Capture the cell that displays the provided text and extract its [x, y] central coordinate. 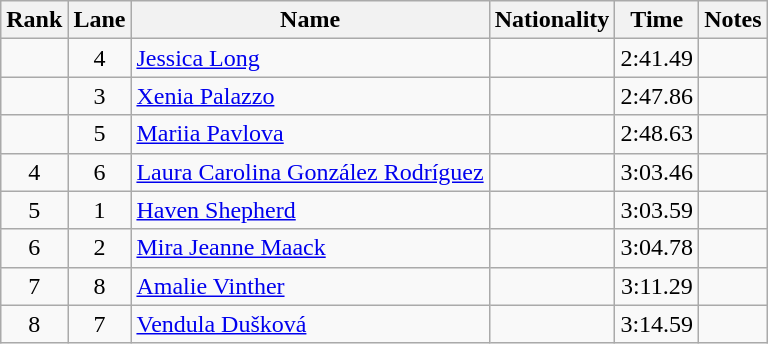
Time [657, 20]
Haven Shepherd [310, 210]
Jessica Long [310, 58]
Notes [733, 20]
3:14.59 [657, 324]
Vendula Dušková [310, 324]
Rank [34, 20]
Lane [100, 20]
2 [100, 248]
3:04.78 [657, 248]
Amalie Vinther [310, 286]
1 [100, 210]
3:11.29 [657, 286]
Laura Carolina González Rodríguez [310, 172]
2:47.86 [657, 96]
Mira Jeanne Maack [310, 248]
3 [100, 96]
2:41.49 [657, 58]
Mariia Pavlova [310, 134]
2:48.63 [657, 134]
Xenia Palazzo [310, 96]
Name [310, 20]
Nationality [552, 20]
3:03.59 [657, 210]
3:03.46 [657, 172]
